Scan for the cell matching the given text and deliver its [X, Y] coordinate at center. 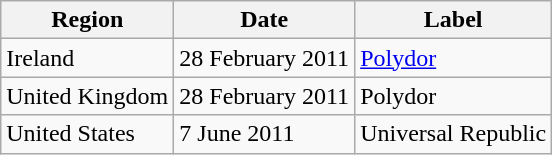
Universal Republic [454, 134]
7 June 2011 [264, 134]
Ireland [88, 58]
Region [88, 20]
Label [454, 20]
Date [264, 20]
United States [88, 134]
United Kingdom [88, 96]
